Search for the cell housing the specified text and yield its (x, y) center coordinate. 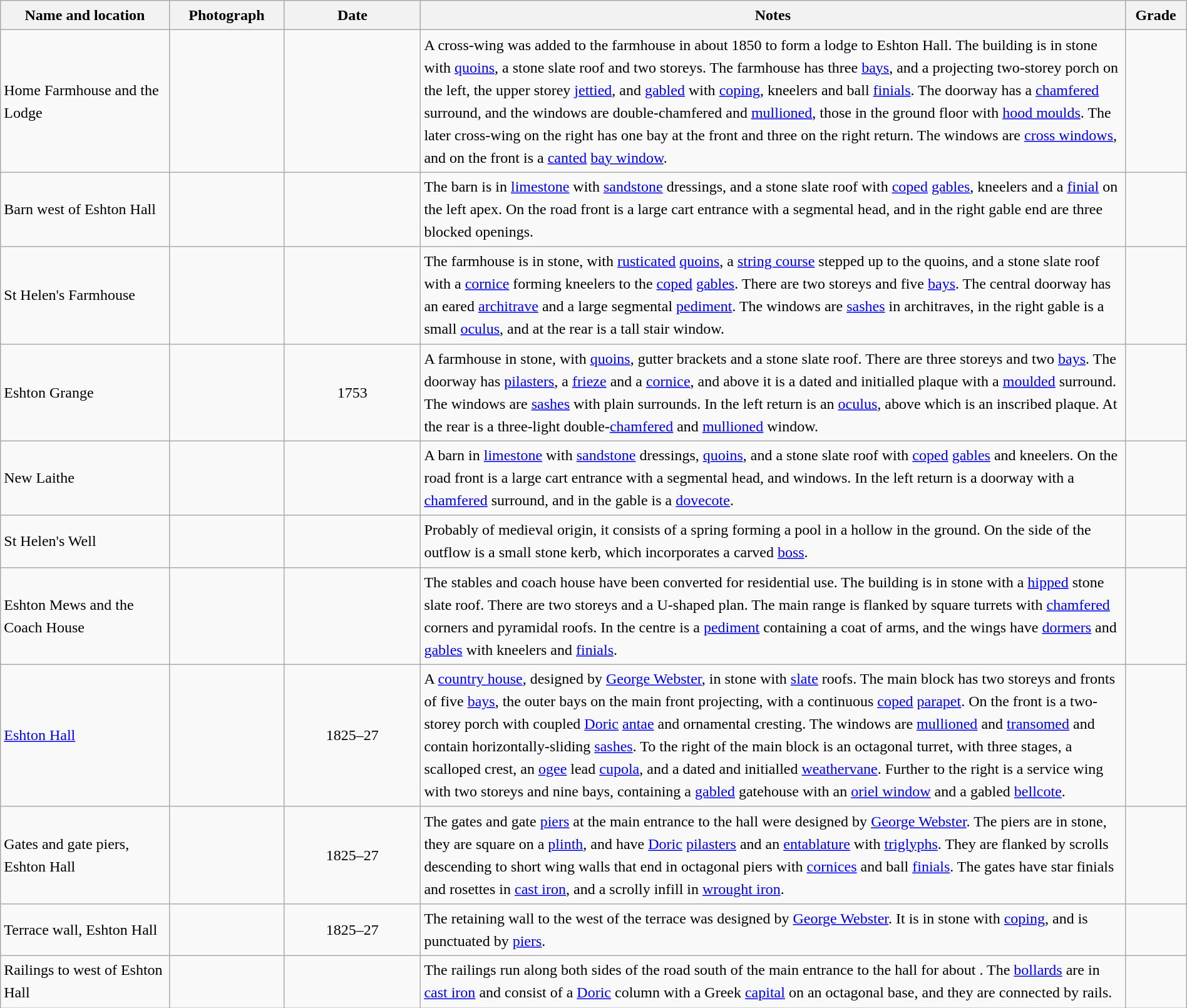
Home Farmhouse and the Lodge (85, 101)
Name and location (85, 15)
St Helen's Well (85, 541)
Date (352, 15)
Barn west of Eshton Hall (85, 209)
The retaining wall to the west of the terrace was designed by George Webster. It is in stone with coping, and is punctuated by piers. (773, 929)
Eshton Hall (85, 735)
Grade (1156, 15)
Gates and gate piers, Eshton Hall (85, 855)
Notes (773, 15)
Railings to west of Eshton Hall (85, 982)
Photograph (227, 15)
Terrace wall, Eshton Hall (85, 929)
1753 (352, 392)
Eshton Grange (85, 392)
Eshton Mews and the Coach House (85, 616)
St Helen's Farmhouse (85, 296)
New Laithe (85, 478)
